Capture the cell that displays the provided text and extract its [X, Y] central coordinate. 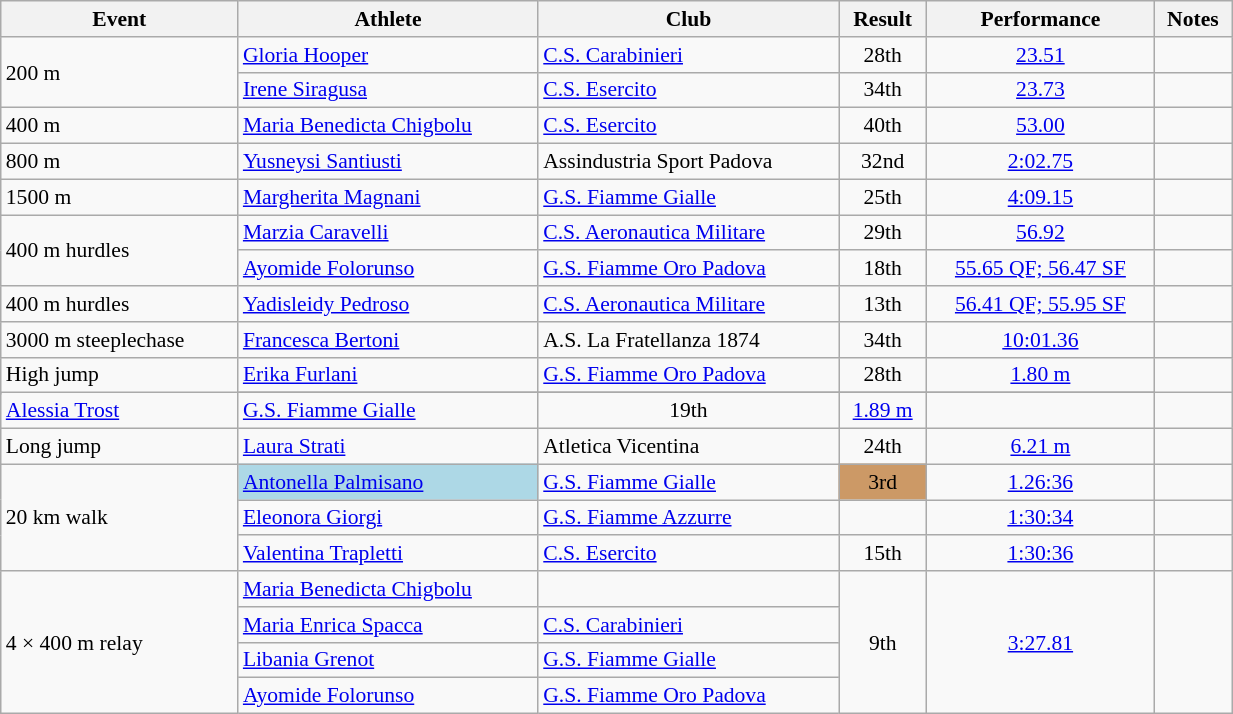
1:30:36 [1040, 554]
Irene Siragusa [388, 90]
25th [883, 197]
Gloria Hooper [388, 55]
55.65 QF; 56.47 SF [1040, 269]
13th [883, 304]
18th [883, 269]
Valentina Trapletti [388, 554]
10:01.36 [1040, 340]
1.26:36 [1040, 482]
Eleonora Giorgi [388, 518]
Long jump [120, 447]
6.21 m [1040, 447]
32nd [883, 162]
15th [883, 554]
Result [883, 19]
Libania Grenot [388, 660]
29th [883, 233]
Yusneysi Santiusti [388, 162]
19th [688, 411]
23.73 [1040, 90]
Maria Enrica Spacca [388, 625]
1.89 m [883, 411]
A.S. La Fratellanza 1874 [688, 340]
9th [883, 642]
40th [883, 126]
20 km walk [120, 518]
Laura Strati [388, 447]
4:09.15 [1040, 197]
53.00 [1040, 126]
800 m [120, 162]
24th [883, 447]
Yadisleidy Pedroso [388, 304]
High jump [120, 375]
Erika Furlani [388, 375]
G.S. Fiamme Azzurre [688, 518]
Notes [1193, 19]
Assindustria Sport Padova [688, 162]
3000 m steeplechase [120, 340]
Atletica Vicentina [688, 447]
4 × 400 m relay [120, 642]
23.51 [1040, 55]
Performance [1040, 19]
1500 m [120, 197]
56.41 QF; 55.95 SF [1040, 304]
Antonella Palmisano [388, 482]
Marzia Caravelli [388, 233]
1.80 m [1040, 375]
200 m [120, 72]
400 m [120, 126]
3rd [883, 482]
2:02.75 [1040, 162]
3:27.81 [1040, 642]
Alessia Trost [120, 411]
Margherita Magnani [388, 197]
Event [120, 19]
56.92 [1040, 233]
Athlete [388, 19]
1:30:34 [1040, 518]
Francesca Bertoni [388, 340]
Club [688, 19]
